For the text-containing cell, return its midpoint in [X, Y] coordinate format. 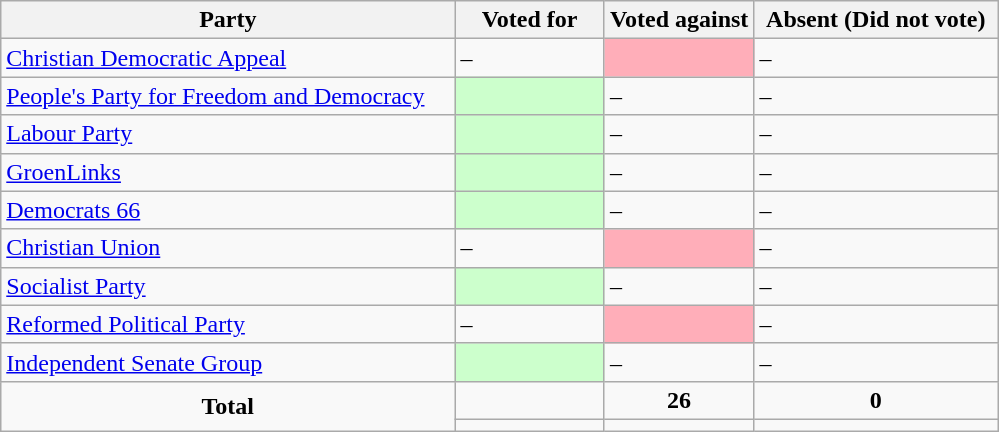
Democrats 66 [228, 210]
Labour Party [228, 134]
Voted for [530, 20]
Total [228, 406]
26 [679, 400]
Independent Senate Group [228, 362]
Party [228, 20]
Voted against [679, 20]
Christian Union [228, 248]
Socialist Party [228, 286]
People's Party for Freedom and Democracy [228, 96]
Absent (Did not vote) [876, 20]
0 [876, 400]
GroenLinks [228, 172]
Christian Democratic Appeal [228, 58]
Reformed Political Party [228, 324]
